Identify which cell holds the provided text, then report its (X, Y) central coordinate. 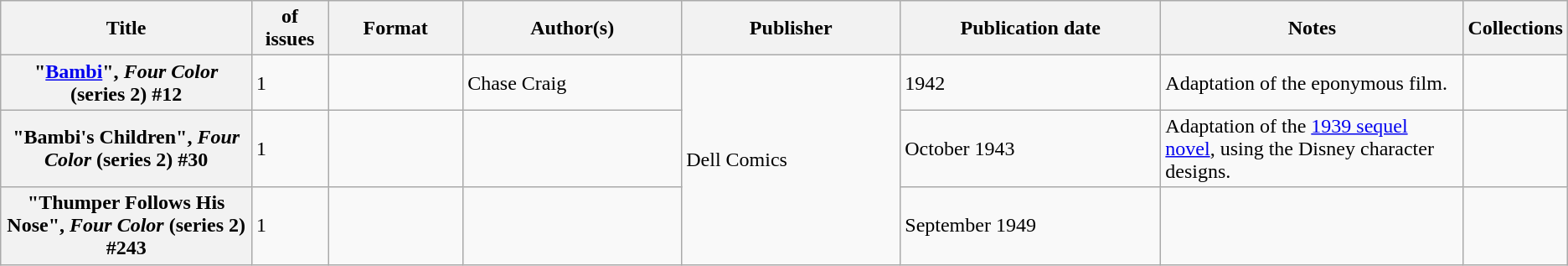
Title (126, 29)
Chase Craig (573, 82)
1942 (1030, 82)
Dell Comics (791, 159)
Adaptation of the eponymous film. (1312, 82)
"Bambi", Four Color (series 2) #12 (126, 82)
October 1943 (1030, 149)
Publisher (791, 29)
"Bambi's Children", Four Color (series 2) #30 (126, 149)
Author(s) (573, 29)
Publication date (1030, 29)
Format (395, 29)
September 1949 (1030, 226)
of issues (290, 29)
Adaptation of the 1939 sequel novel, using the Disney character designs. (1312, 149)
"Thumper Follows His Nose", Four Color (series 2) #243 (126, 226)
Collections (1515, 29)
Notes (1312, 29)
